Extract the [X, Y] coordinate from the center of the cell holding the provided text.  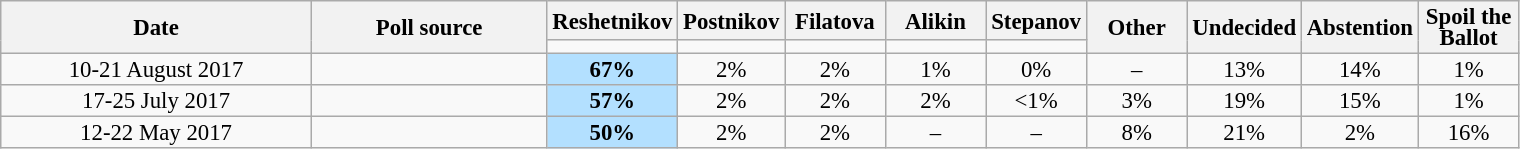
13% [1244, 70]
Poll source [429, 28]
10-21 August 2017 [156, 70]
19% [1244, 101]
Stepanov [1036, 20]
17-25 July 2017 [156, 101]
Spoil the Ballot [1468, 28]
12-22 May 2017 [156, 133]
3% [1136, 101]
Date [156, 28]
50% [612, 133]
8% [1136, 133]
67% [612, 70]
Reshetnikov [612, 20]
16% [1468, 133]
21% [1244, 133]
Other [1136, 28]
<1% [1036, 101]
Abstention [1360, 28]
Filatova [836, 20]
Undecided [1244, 28]
0% [1036, 70]
57% [612, 101]
Postnikov [732, 20]
Alikin [936, 20]
14% [1360, 70]
15% [1360, 101]
